Output the [x, y] coordinate of the center of the cell containing the given text.  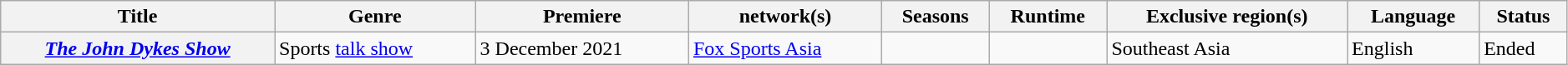
Ended [1524, 48]
Seasons [936, 17]
Exclusive region(s) [1227, 17]
3 December 2021 [581, 48]
Sports talk show [374, 48]
Fox Sports Asia [785, 48]
Language [1413, 17]
Runtime [1048, 17]
Status [1524, 17]
Genre [374, 17]
The John Dykes Show [138, 48]
Title [138, 17]
English [1413, 48]
network(s) [785, 17]
Premiere [581, 17]
Southeast Asia [1227, 48]
